Output the [X, Y] coordinate of the center of the cell containing the given text.  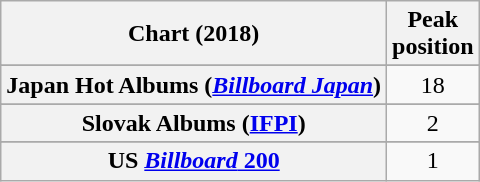
1 [433, 161]
2 [433, 123]
Slovak Albums (IFPI) [194, 123]
US Billboard 200 [194, 161]
Chart (2018) [194, 34]
Japan Hot Albums (Billboard Japan) [194, 85]
Peak position [433, 34]
18 [433, 85]
